From the cell containing the given text, extract its center point as (X, Y) coordinate. 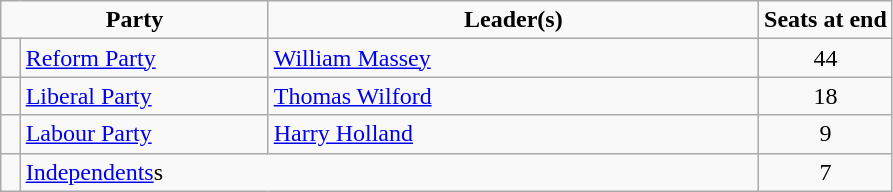
44 (826, 58)
William Massey (513, 58)
Seats at end (826, 20)
18 (826, 96)
Liberal Party (144, 96)
Harry Holland (513, 134)
Party (134, 20)
Thomas Wilford (513, 96)
Reform Party (144, 58)
7 (826, 172)
9 (826, 134)
Labour Party (144, 134)
Leader(s) (513, 20)
Independentss (389, 172)
